Scan for the cell matching the given text and deliver its [x, y] coordinate at center. 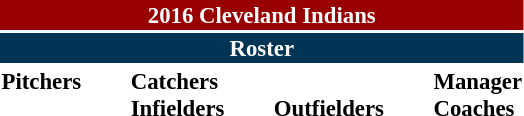
2016 Cleveland Indians [262, 15]
Roster [262, 48]
